Find where the given text appears and provide that cell's center as (x, y) coordinate. 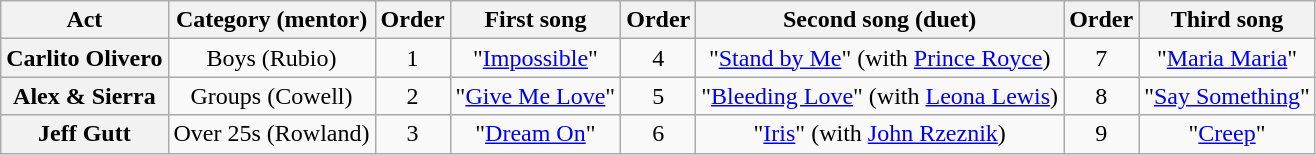
4 (658, 58)
Third song (1228, 20)
6 (658, 134)
Second song (duet) (880, 20)
Jeff Gutt (84, 134)
Groups (Cowell) (272, 96)
3 (412, 134)
"Maria Maria" (1228, 58)
Alex & Sierra (84, 96)
7 (1102, 58)
Over 25s (Rowland) (272, 134)
Category (mentor) (272, 20)
"Impossible" (536, 58)
1 (412, 58)
2 (412, 96)
Carlito Olivero (84, 58)
"Stand by Me" (with Prince Royce) (880, 58)
"Dream On" (536, 134)
8 (1102, 96)
9 (1102, 134)
"Say Something" (1228, 96)
Boys (Rubio) (272, 58)
"Bleeding Love" (with Leona Lewis) (880, 96)
"Creep" (1228, 134)
Act (84, 20)
5 (658, 96)
First song (536, 20)
"Iris" (with John Rzeznik) (880, 134)
"Give Me Love" (536, 96)
